Locate the cell with the specified text and output its (X, Y) center coordinate. 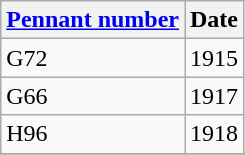
1917 (214, 96)
Pennant number (93, 20)
G72 (93, 58)
G66 (93, 96)
H96 (93, 134)
1918 (214, 134)
Date (214, 20)
1915 (214, 58)
